Identify which cell holds the provided text, then report its (X, Y) central coordinate. 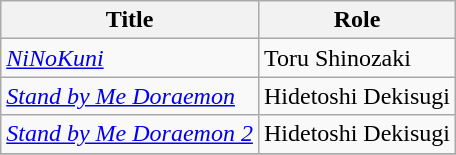
Stand by Me Doraemon (130, 96)
Title (130, 20)
Toru Shinozaki (356, 58)
NiNoKuni (130, 58)
Stand by Me Doraemon 2 (130, 134)
Role (356, 20)
